Locate the cell with the specified text and output its (x, y) center coordinate. 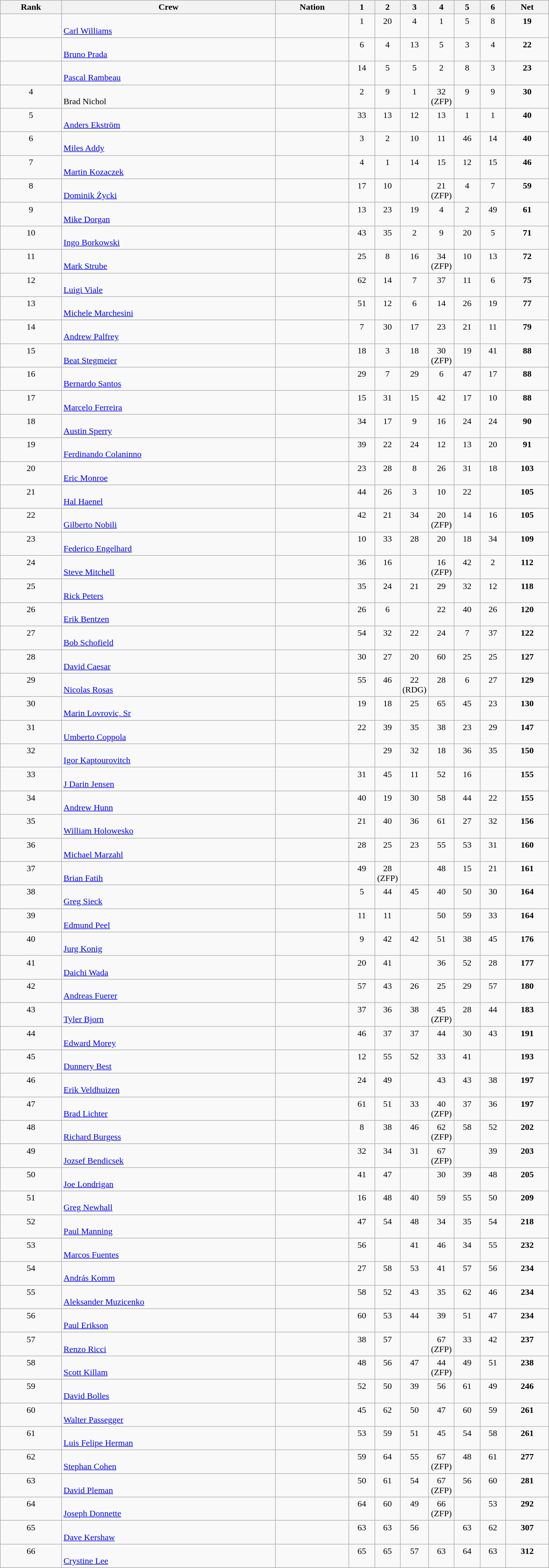
91 (527, 449)
Ingo Borkowski (169, 237)
Bob Schofield (169, 637)
Erik Veldhuizen (169, 1085)
Michael Marzahl (169, 849)
Crew (169, 7)
Rank (31, 7)
Jozsef Bendicsek (169, 1156)
Mark Strube (169, 261)
Mike Dorgan (169, 214)
Greg Sieck (169, 897)
Hal Haenel (169, 496)
Edmund Peel (169, 920)
147 (527, 732)
Austin Sperry (169, 426)
90 (527, 426)
40 (ZFP) (442, 1109)
Erik Bentzen (169, 614)
34 (ZFP) (442, 261)
Umberto Coppola (169, 732)
David Caesar (169, 661)
Eric Monroe (169, 473)
150 (527, 755)
Joseph Donnette (169, 1509)
161 (527, 873)
232 (527, 1250)
16 (ZFP) (442, 567)
238 (527, 1368)
Joe Londrigan (169, 1179)
Scott Killam (169, 1368)
246 (527, 1391)
Federico Engelhard (169, 543)
Luis Felipe Herman (169, 1438)
Marcelo Ferreira (169, 402)
Nicolas Rosas (169, 685)
Ferdinando Colaninno (169, 449)
77 (527, 308)
Crystine Lee (169, 1556)
66 (31, 1556)
62 (ZFP) (442, 1132)
30 (ZFP) (442, 355)
Beat Stegmeier (169, 355)
Tyler Bjorn (169, 1014)
22 (RDG) (414, 685)
120 (527, 614)
129 (527, 685)
Dave Kershaw (169, 1533)
Dominik Życki (169, 190)
David Bolles (169, 1391)
Paul Erikson (169, 1321)
J Darin Jensen (169, 779)
312 (527, 1556)
118 (527, 590)
292 (527, 1509)
Anders Ekström (169, 120)
160 (527, 849)
203 (527, 1156)
176 (527, 944)
103 (527, 473)
20 (ZFP) (442, 520)
72 (527, 261)
Andrew Palfrey (169, 332)
Bruno Prada (169, 49)
44 (ZFP) (442, 1368)
45 (ZFP) (442, 1014)
130 (527, 708)
21 (ZFP) (442, 190)
Walter Passegger (169, 1415)
122 (527, 637)
Stephan Cohen (169, 1462)
Richard Burgess (169, 1132)
Paul Manning (169, 1226)
Pascal Rambeau (169, 73)
209 (527, 1203)
Andrew Hunn (169, 802)
79 (527, 332)
Andreas Fuerer (169, 991)
Gilberto Nobili (169, 520)
32 (ZFP) (442, 96)
Igor Kaptourovitch (169, 755)
Rick Peters (169, 590)
112 (527, 567)
Nation (312, 7)
Brad Lichter (169, 1109)
Greg Newhall (169, 1203)
András Komm (169, 1274)
205 (527, 1179)
Bernardo Santos (169, 379)
193 (527, 1061)
Daichi Wada (169, 967)
71 (527, 237)
Michele Marchesini (169, 308)
281 (527, 1486)
Net (527, 7)
David Pleman (169, 1486)
75 (527, 284)
307 (527, 1533)
237 (527, 1344)
109 (527, 543)
218 (527, 1226)
Luigi Viale (169, 284)
191 (527, 1038)
156 (527, 826)
177 (527, 967)
Brad Nichol (169, 96)
Marcos Fuentes (169, 1250)
Brian Fatih (169, 873)
183 (527, 1014)
William Holowesko (169, 826)
Steve Mitchell (169, 567)
66 (ZFP) (442, 1509)
Jurg Konig (169, 944)
Aleksander Muzicenko (169, 1297)
Martin Kozaczek (169, 167)
Edward Morey (169, 1038)
277 (527, 1462)
Renzo Ricci (169, 1344)
202 (527, 1132)
127 (527, 661)
Marin Lovrovic, Sr (169, 708)
Carl Williams (169, 26)
180 (527, 991)
28 (ZFP) (387, 873)
Dunnery Best (169, 1061)
Miles Addy (169, 143)
